Scan for the cell matching the given text and deliver its (x, y) coordinate at center. 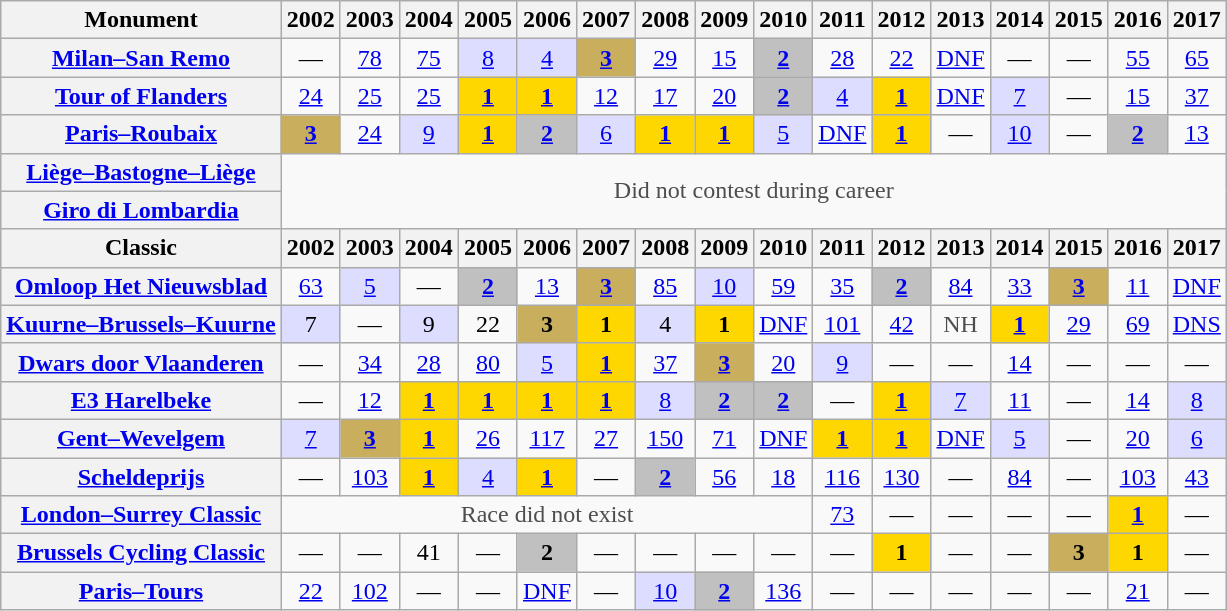
34 (370, 362)
56 (724, 477)
71 (724, 438)
42 (902, 324)
Did not contest during career (754, 191)
116 (842, 477)
Monument (141, 20)
Paris–Tours (141, 591)
43 (1196, 477)
Race did not exist (547, 515)
101 (842, 324)
63 (310, 286)
26 (488, 438)
33 (1020, 286)
150 (666, 438)
Tour of Flanders (141, 96)
85 (666, 286)
Liège–Bastogne–Liège (141, 172)
E3 Harelbeke (141, 400)
136 (784, 591)
Paris–Roubaix (141, 134)
NH (960, 324)
130 (902, 477)
59 (784, 286)
80 (488, 362)
17 (666, 96)
55 (1138, 58)
Brussels Cycling Classic (141, 553)
18 (784, 477)
London–Surrey Classic (141, 515)
Kuurne–Brussels–Kuurne (141, 324)
75 (428, 58)
Scheldeprijs (141, 477)
65 (1196, 58)
Dwars door Vlaanderen (141, 362)
Giro di Lombardia (141, 210)
41 (428, 553)
69 (1138, 324)
DNS (1196, 324)
21 (1138, 591)
102 (370, 591)
Classic (141, 248)
35 (842, 286)
73 (842, 515)
Milan–San Remo (141, 58)
78 (370, 58)
27 (606, 438)
Omloop Het Nieuwsblad (141, 286)
Gent–Wevelgem (141, 438)
117 (546, 438)
